Capture the cell that displays the provided text and extract its [x, y] central coordinate. 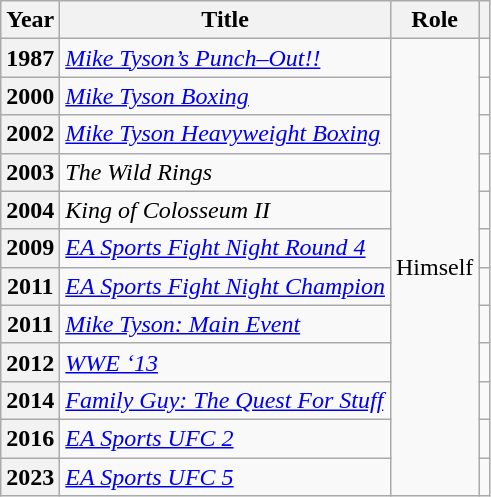
2016 [30, 438]
2000 [30, 96]
1987 [30, 58]
EA Sports Fight Night Champion [226, 286]
Role [434, 20]
Mike Tyson Boxing [226, 96]
Year [30, 20]
Title [226, 20]
2009 [30, 248]
Family Guy: The Quest For Stuff [226, 400]
EA Sports Fight Night Round 4 [226, 248]
2012 [30, 362]
EA Sports UFC 5 [226, 477]
2002 [30, 134]
Mike Tyson: Main Event [226, 324]
Mike Tyson’s Punch–Out!! [226, 58]
WWE ‘13 [226, 362]
The Wild Rings [226, 172]
EA Sports UFC 2 [226, 438]
2023 [30, 477]
2004 [30, 210]
2014 [30, 400]
2003 [30, 172]
King of Colosseum II [226, 210]
Mike Tyson Heavyweight Boxing [226, 134]
Himself [434, 268]
